Output the (X, Y) coordinate of the center of the cell containing the given text.  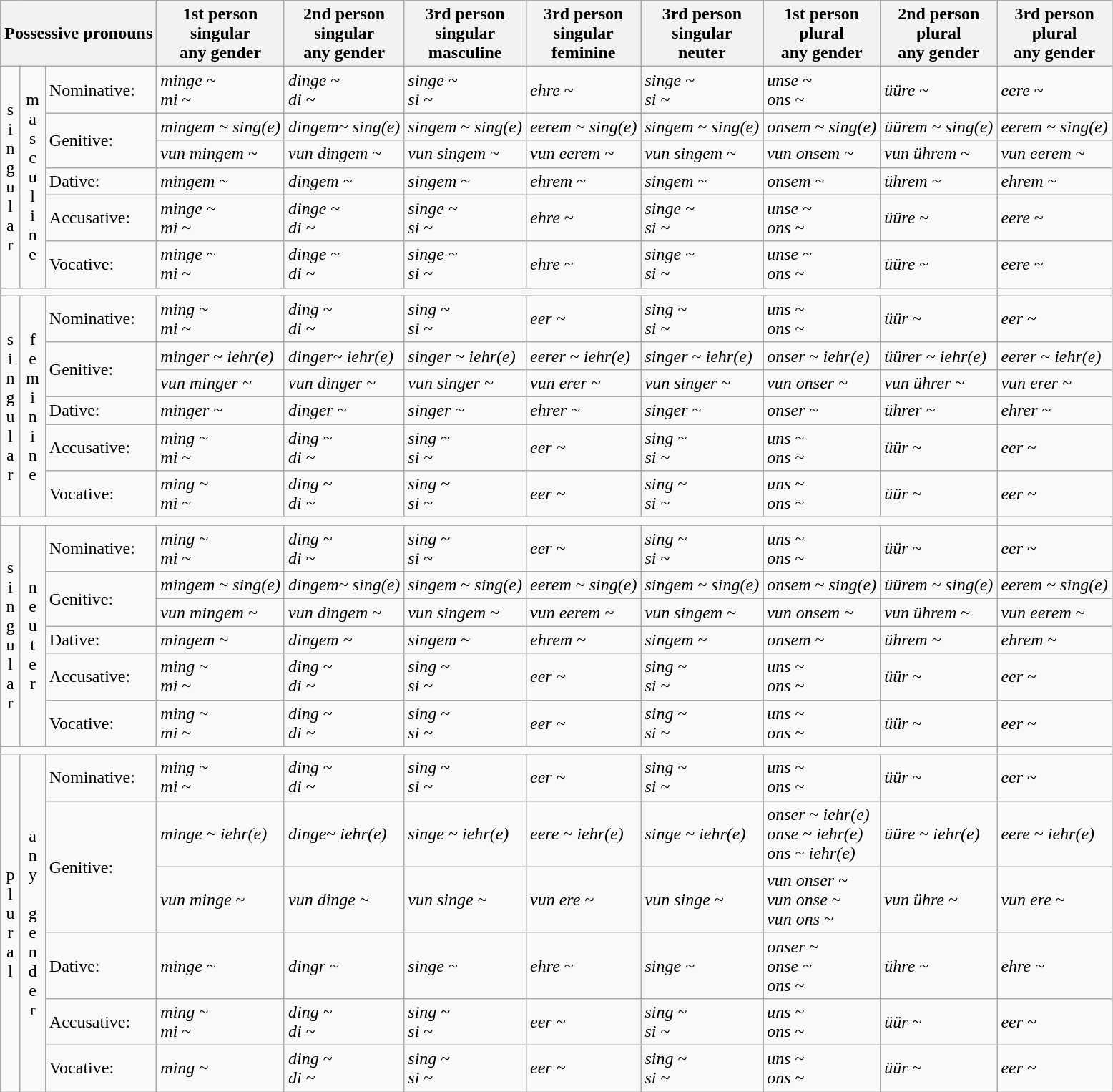
3rd personsingularneuter (702, 34)
vun minge ~ (220, 900)
3rd personsingularmasculine (465, 34)
feminine (33, 406)
any gender (33, 923)
minger ~ iehr(e) (220, 356)
üüre ~ iehr(e) (938, 834)
3rd personsingularfeminine (584, 34)
ührer ~ (938, 410)
vun dinger ~ (343, 383)
vun dinge ~ (343, 900)
dinge~ iehr(e) (343, 834)
minge ~ (220, 965)
vun ühre ~ (938, 900)
2nd personsingularany gender (343, 34)
Possessive pronouns (79, 34)
vun onser ~ (822, 383)
plural (10, 923)
vun onser ~ vun onse ~ vun ons ~ (822, 900)
neuter (33, 635)
1st personpluralany gender (822, 34)
ühre ~ (938, 965)
vun ührer ~ (938, 383)
masculine (33, 177)
dinger~ iehr(e) (343, 356)
onser ~ (822, 410)
ming ~ (220, 1068)
minger ~ (220, 410)
2nd personpluralany gender (938, 34)
minge ~ iehr(e) (220, 834)
vun minger ~ (220, 383)
onser ~ iehr(e) onse ~ iehr(e) ons ~ iehr(e) (822, 834)
dingr ~ (343, 965)
onser ~ iehr(e) (822, 356)
1st personsingularany gender (220, 34)
3rd personpluralany gender (1054, 34)
üürer ~ iehr(e) (938, 356)
onser ~ onse ~ ons ~ (822, 965)
dinger ~ (343, 410)
